Identify which cell holds the provided text, then report its [x, y] central coordinate. 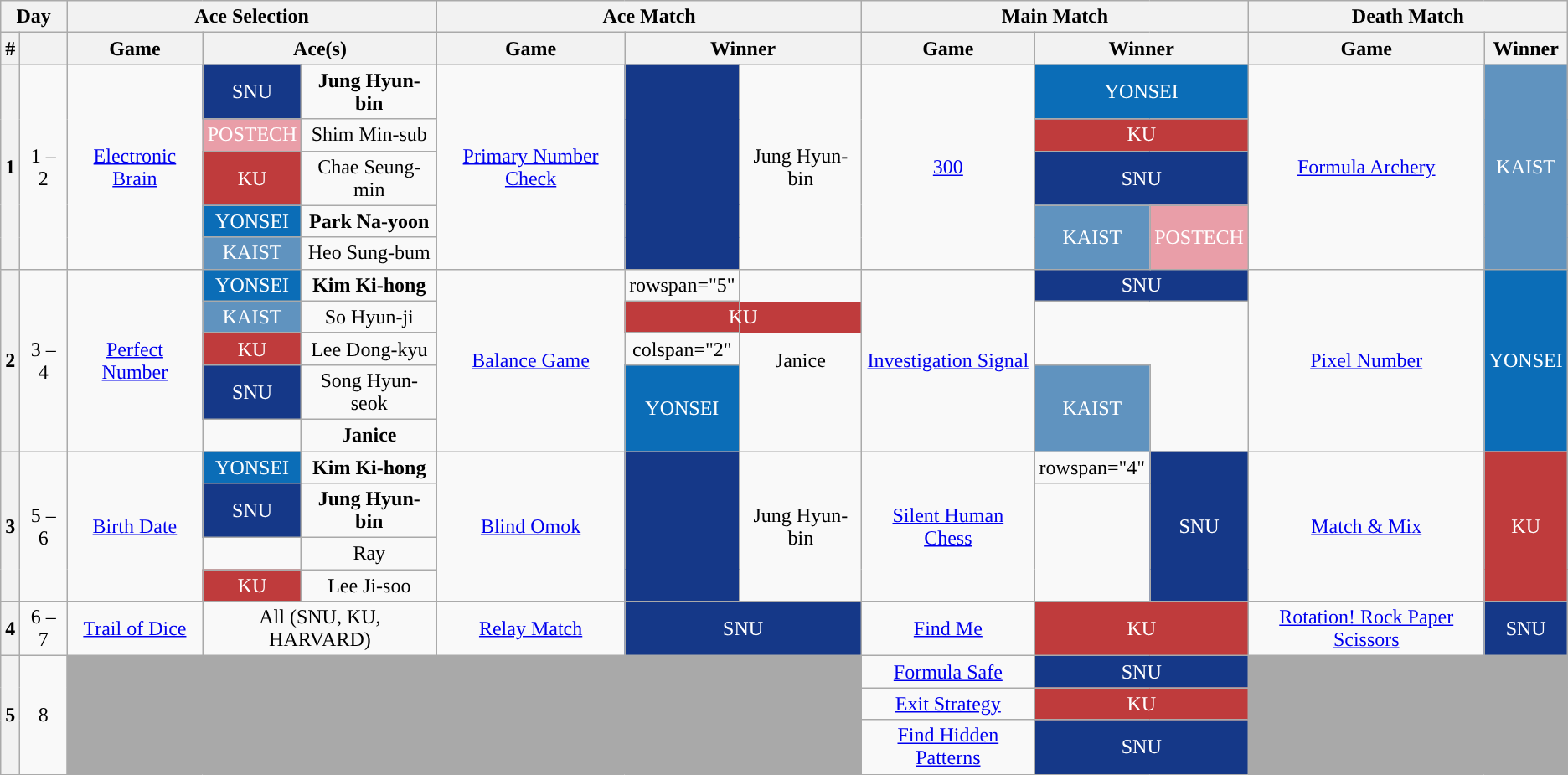
Trail of Dice [136, 628]
4 [10, 628]
3 [10, 526]
So Hyun-ji [369, 317]
Electronic Brain [136, 167]
Ray [369, 554]
1 – 2 [44, 167]
3 – 4 [44, 360]
All (SNU, KU, HARVARD) [320, 628]
Blind Omok [531, 526]
Day [34, 17]
Lee Dong-kyu [369, 349]
1 [10, 167]
Chae Seung-min [369, 178]
5 – 6 [44, 526]
Silent Human Chess [948, 526]
Perfect Number [136, 360]
Find Hidden Patterns [948, 747]
Exit Strategy [948, 704]
Match & Mix [1366, 526]
2 [10, 360]
Birth Date [136, 526]
Investigation Signal [948, 360]
Ace(s) [320, 49]
Heo Sung-bum [369, 253]
Formula Archery [1366, 167]
Rotation! Rock Paper Scissors [1366, 628]
rowspan="4" [1092, 467]
8 [44, 716]
Death Match [1407, 17]
Ace Selection [252, 17]
5 [10, 716]
Shim Min-sub [369, 135]
300 [948, 167]
Relay Match [531, 628]
Pixel Number [1366, 360]
Main Match [1055, 17]
Ace Match [650, 17]
Song Hyun-seok [369, 392]
# [10, 49]
colspan="2" [683, 349]
Balance Game [531, 360]
Formula Safe [948, 672]
rowspan="5" [683, 285]
6 – 7 [44, 628]
Lee Ji-soo [369, 586]
Find Me [948, 628]
Primary Number Check [531, 167]
Park Na-yoon [369, 221]
